Capture the cell that displays the provided text and extract its (x, y) central coordinate. 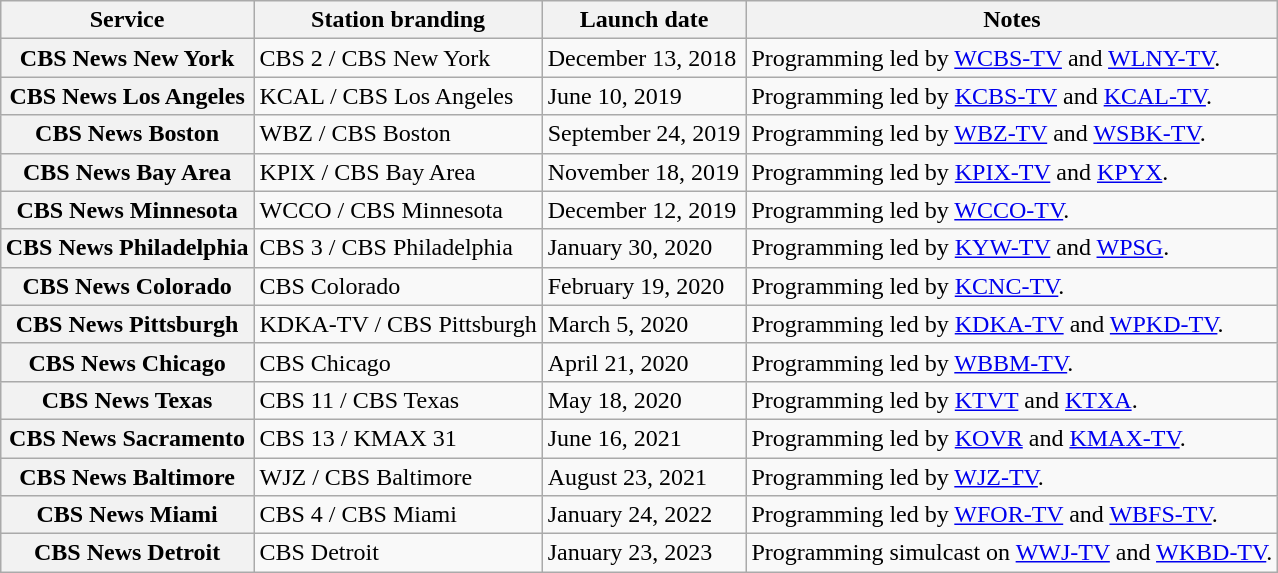
WCCO / CBS Minnesota (398, 210)
November 18, 2019 (644, 172)
CBS Colorado (398, 286)
Service (127, 20)
WBZ / CBS Boston (398, 134)
CBS 2 / CBS New York (398, 58)
WJZ / CBS Baltimore (398, 477)
December 13, 2018 (644, 58)
CBS News Pittsburgh (127, 324)
KCAL / CBS Los Angeles (398, 96)
May 18, 2020 (644, 400)
KDKA-TV / CBS Pittsburgh (398, 324)
Programming led by KYW-TV and WPSG. (1012, 248)
June 16, 2021 (644, 438)
CBS News Colorado (127, 286)
August 23, 2021 (644, 477)
KPIX / CBS Bay Area (398, 172)
CBS News Sacramento (127, 438)
March 5, 2020 (644, 324)
Programming led by WCCO-TV. (1012, 210)
CBS 4 / CBS Miami (398, 515)
June 10, 2019 (644, 96)
Programming led by KDKA-TV and WPKD-TV. (1012, 324)
Programming led by KPIX-TV and KPYX. (1012, 172)
CBS News Minnesota (127, 210)
CBS News Texas (127, 400)
CBS News Boston (127, 134)
September 24, 2019 (644, 134)
CBS News Bay Area (127, 172)
January 30, 2020 (644, 248)
December 12, 2019 (644, 210)
Programming led by WBZ-TV and WSBK-TV. (1012, 134)
February 19, 2020 (644, 286)
CBS 3 / CBS Philadelphia (398, 248)
CBS Chicago (398, 362)
Station branding (398, 20)
CBS News Miami (127, 515)
CBS News Los Angeles (127, 96)
Notes (1012, 20)
CBS News Detroit (127, 553)
CBS 13 / KMAX 31 (398, 438)
January 24, 2022 (644, 515)
CBS 11 / CBS Texas (398, 400)
April 21, 2020 (644, 362)
Programming led by KOVR and KMAX-TV. (1012, 438)
January 23, 2023 (644, 553)
CBS News Philadelphia (127, 248)
Programming led by WBBM-TV. (1012, 362)
CBS News New York (127, 58)
CBS Detroit (398, 553)
CBS News Chicago (127, 362)
Programming led by KCNC-TV. (1012, 286)
Programming led by WJZ-TV. (1012, 477)
Programming led by KTVT and KTXA. (1012, 400)
Programming led by WCBS-TV and WLNY-TV. (1012, 58)
CBS News Baltimore (127, 477)
Programming led by WFOR-TV and WBFS-TV. (1012, 515)
Programming simulcast on WWJ-TV and WKBD-TV. (1012, 553)
Launch date (644, 20)
Programming led by KCBS-TV and KCAL-TV. (1012, 96)
